Output the (X, Y) coordinate of the center of the cell containing the given text.  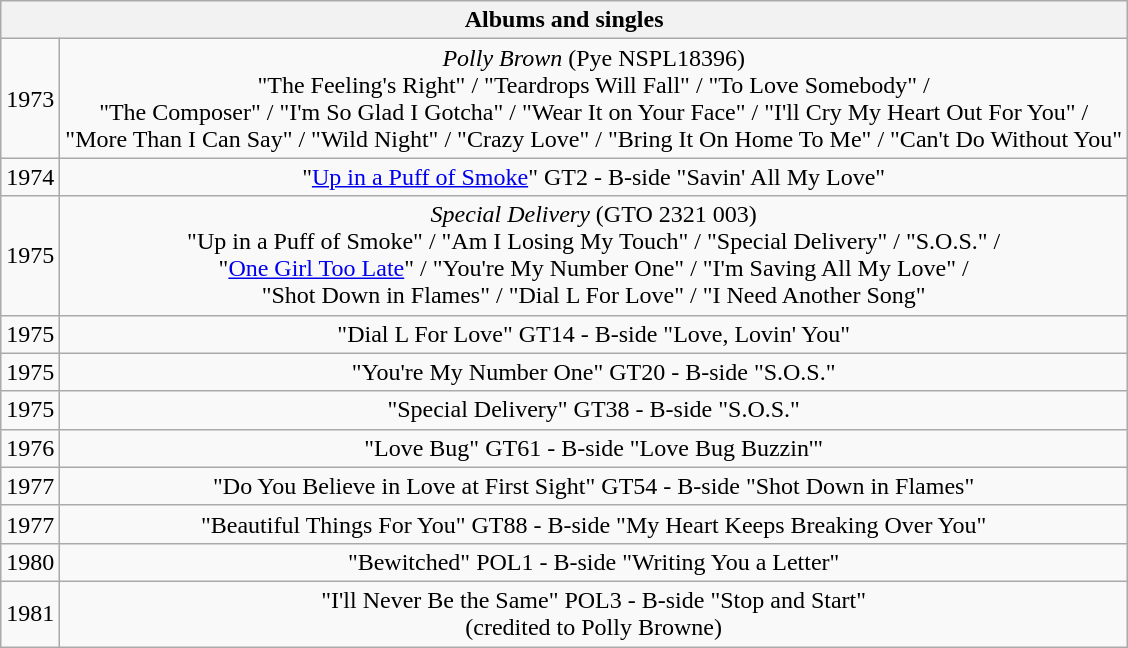
"I'll Never Be the Same" POL3 - B-side "Stop and Start"(credited to Polly Browne) (594, 614)
1980 (30, 562)
"Beautiful Things For You" GT88 - B-side "My Heart Keeps Breaking Over You" (594, 524)
"Dial L For Love" GT14 - B-side "Love, Lovin' You" (594, 334)
"Bewitched" POL1 - B-side "Writing You a Letter" (594, 562)
"Up in a Puff of Smoke" GT2 - B-side "Savin' All My Love" (594, 177)
1974 (30, 177)
"Love Bug" GT61 - B-side "Love Bug Buzzin'" (594, 448)
"You're My Number One" GT20 - B-side "S.O.S." (594, 372)
1981 (30, 614)
1973 (30, 98)
"Special Delivery" GT38 - B-side "S.O.S." (594, 410)
1976 (30, 448)
Albums and singles (564, 20)
"Do You Believe in Love at First Sight" GT54 - B-side "Shot Down in Flames" (594, 486)
